From the cell containing the given text, extract its center point as [X, Y] coordinate. 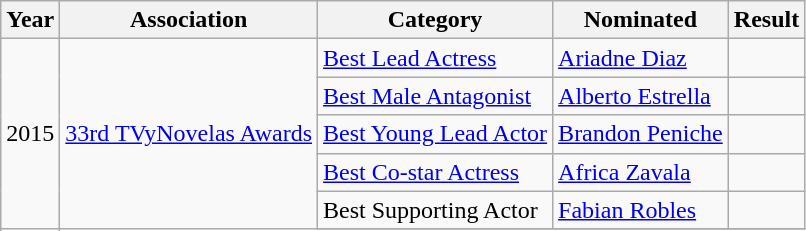
Best Lead Actress [436, 58]
33rd TVyNovelas Awards [189, 134]
Alberto Estrella [641, 96]
2015 [30, 134]
Category [436, 20]
Brandon Peniche [641, 134]
Fabian Robles [641, 210]
Result [766, 20]
Best Young Lead Actor [436, 134]
Best Supporting Actor [436, 210]
Best Male Antagonist [436, 96]
Association [189, 20]
Best Co-star Actress [436, 172]
Africa Zavala [641, 172]
Ariadne Diaz [641, 58]
Nominated [641, 20]
Year [30, 20]
